Output the [x, y] coordinate of the center of the cell containing the given text.  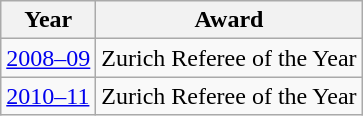
Award [229, 20]
2010–11 [48, 96]
Year [48, 20]
2008–09 [48, 58]
